Identify which cell holds the provided text, then report its (x, y) central coordinate. 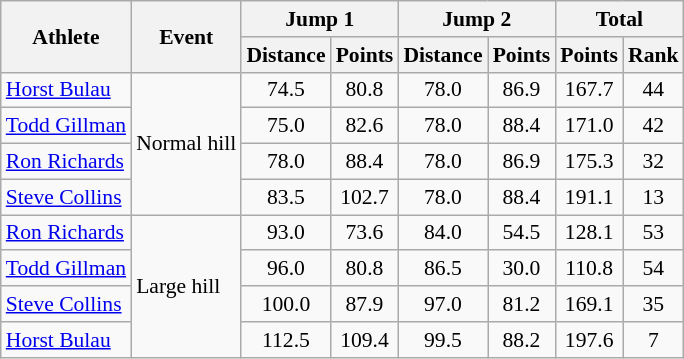
30.0 (522, 269)
54.5 (522, 233)
102.7 (365, 197)
169.1 (589, 304)
53 (654, 233)
191.1 (589, 197)
87.9 (365, 304)
99.5 (442, 340)
54 (654, 269)
Normal hill (186, 143)
167.7 (589, 90)
Total (619, 19)
81.2 (522, 304)
32 (654, 162)
96.0 (286, 269)
Large hill (186, 286)
73.6 (365, 233)
82.6 (365, 126)
Event (186, 36)
Rank (654, 55)
88.2 (522, 340)
74.5 (286, 90)
Jump 1 (320, 19)
97.0 (442, 304)
84.0 (442, 233)
109.4 (365, 340)
7 (654, 340)
Jump 2 (476, 19)
Athlete (66, 36)
83.5 (286, 197)
44 (654, 90)
42 (654, 126)
86.5 (442, 269)
197.6 (589, 340)
110.8 (589, 269)
93.0 (286, 233)
100.0 (286, 304)
112.5 (286, 340)
175.3 (589, 162)
128.1 (589, 233)
171.0 (589, 126)
13 (654, 197)
75.0 (286, 126)
35 (654, 304)
